Identify which cell holds the provided text, then report its [X, Y] central coordinate. 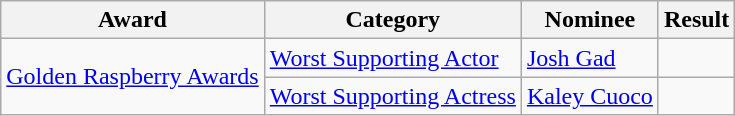
Category [392, 20]
Nominee [590, 20]
Kaley Cuoco [590, 96]
Result [696, 20]
Worst Supporting Actor [392, 58]
Josh Gad [590, 58]
Award [132, 20]
Golden Raspberry Awards [132, 77]
Worst Supporting Actress [392, 96]
